Pinpoint the cell where the given text exists, returning its (x, y) midpoint coordinate. 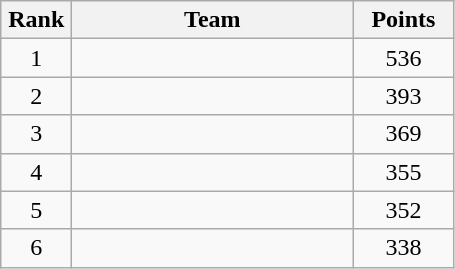
2 (36, 96)
352 (404, 210)
536 (404, 58)
3 (36, 134)
6 (36, 248)
338 (404, 248)
Points (404, 20)
Team (212, 20)
369 (404, 134)
4 (36, 172)
1 (36, 58)
5 (36, 210)
393 (404, 96)
Rank (36, 20)
355 (404, 172)
